Find where the given text appears and provide that cell's center as (x, y) coordinate. 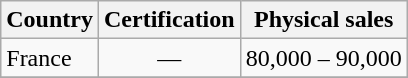
— (169, 58)
Country (50, 20)
Certification (169, 20)
Physical sales (324, 20)
France (50, 58)
80,000 – 90,000 (324, 58)
